Locate the cell with the specified text and output its [x, y] center coordinate. 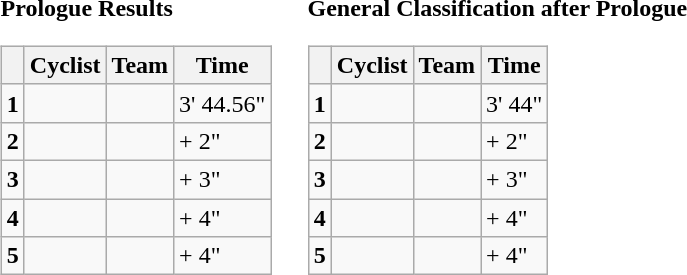
3' 44" [514, 103]
3' 44.56" [222, 103]
